Search for the cell housing the specified text and yield its [x, y] center coordinate. 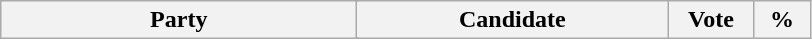
Vote [711, 20]
Candidate [512, 20]
% [782, 20]
Party [179, 20]
